For the text-containing cell, return its midpoint in (X, Y) coordinate format. 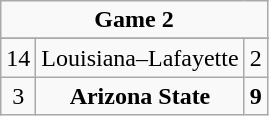
Game 2 (134, 20)
2 (256, 58)
Arizona State (140, 96)
9 (256, 96)
Louisiana–Lafayette (140, 58)
14 (18, 58)
3 (18, 96)
